Find where the given text appears and provide that cell's center as (x, y) coordinate. 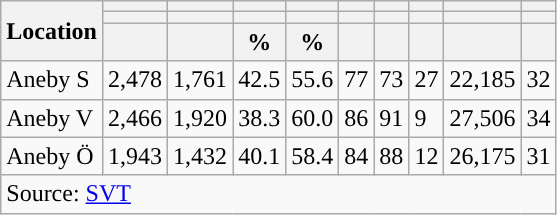
34 (538, 118)
40.1 (260, 156)
32 (538, 80)
42.5 (260, 80)
60.0 (312, 118)
73 (392, 80)
1,761 (200, 80)
12 (426, 156)
27 (426, 80)
91 (392, 118)
38.3 (260, 118)
22,185 (482, 80)
2,466 (134, 118)
Location (52, 31)
26,175 (482, 156)
86 (356, 118)
77 (356, 80)
Aneby V (52, 118)
88 (392, 156)
31 (538, 156)
1,432 (200, 156)
1,920 (200, 118)
27,506 (482, 118)
Source: SVT (278, 194)
9 (426, 118)
Aneby Ö (52, 156)
2,478 (134, 80)
84 (356, 156)
1,943 (134, 156)
58.4 (312, 156)
55.6 (312, 80)
Aneby S (52, 80)
